Scan for the cell matching the given text and deliver its [x, y] coordinate at center. 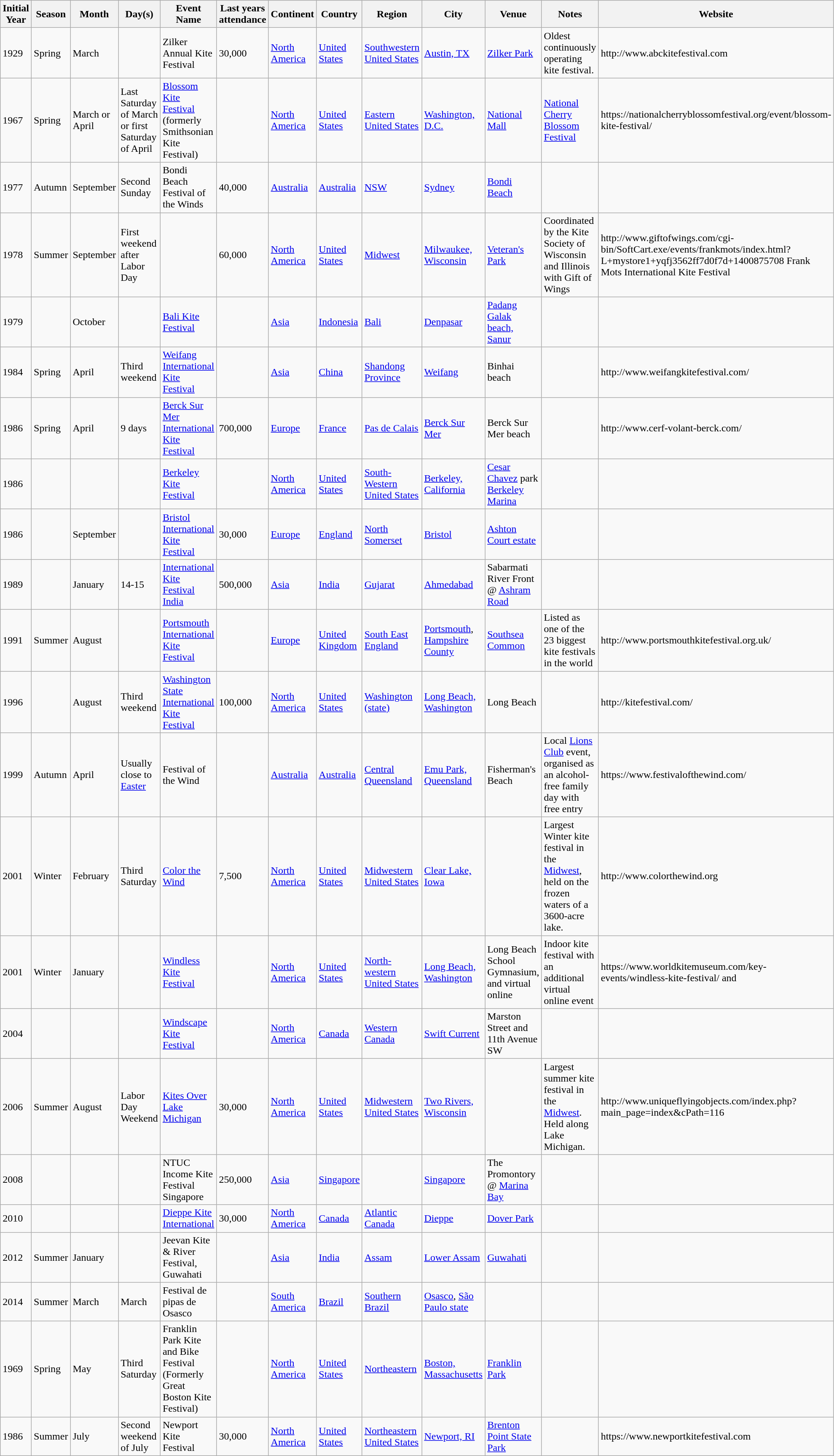
July [94, 1436]
Bondi Beach [513, 187]
National Cherry Blossom Festival [570, 120]
Indoor kite festival with an additional virtual online event [570, 972]
500,000 [243, 584]
Bristol International Kite Festival [188, 534]
Continent [292, 14]
Local Lions Club event, organised as an alcohol-free family day with free entry [570, 775]
Milwaukee, Wisconsin [453, 255]
Month [94, 14]
http://www.uniqueflyingobjects.com/index.php?main_page=index&cPath=116 [716, 1106]
Denpasar [453, 322]
South America [292, 1302]
Gujarat [392, 584]
Shandong Province [392, 372]
2004 [16, 1034]
Portsmouth, Hampshire County [453, 640]
1967 [16, 120]
Bondi Beach Festival of the Winds [188, 187]
Franklin Park [513, 1369]
City [453, 14]
Second weekend of July [139, 1436]
Windless Kite Festival [188, 972]
Event Name [188, 14]
Brazil [339, 1302]
1969 [16, 1369]
Coordinated by the Kite Society of Wisconsin and Illinois with Gift of Wings [570, 255]
Labor Day Weekend [139, 1106]
Initial Year [16, 14]
Berkeley, California [453, 484]
Franklin Park Kite and Bike Festival (Formerly Great Boston Kite Festival) [188, 1369]
Washington, D.C. [453, 120]
Fisherman's Beach [513, 775]
Long Beach [513, 702]
Sabarmati River Front @ Ashram Road [513, 584]
Western Canada [392, 1034]
Swift Current [453, 1034]
Clear Lake, Iowa [453, 876]
Weifang International Kite Festival [188, 372]
China [339, 372]
Notes [570, 14]
1929 [16, 53]
1999 [16, 775]
Padang Galak beach, Sanur [513, 322]
Central Queensland [392, 775]
100,000 [243, 702]
NTUC Income Kite Festival Singapore [188, 1180]
Berck Sur Mer beach [513, 428]
60,000 [243, 255]
National Mall [513, 120]
Last years attendance [243, 14]
Lower Assam [453, 1257]
Boston, Massachusetts [453, 1369]
https://www.worldkitemuseum.com/key-events/windless-kite-festival/ and [716, 972]
Northeastern [392, 1369]
October [94, 322]
Bali Kite Festival [188, 322]
Festival de pipas de Osasco [188, 1302]
NSW [392, 187]
Newport, RI [453, 1436]
1989 [16, 584]
Color the Wind [188, 876]
Osasco, São Paulo state [453, 1302]
Pas de Calais [392, 428]
2006 [16, 1106]
Oldest continuously operating kite festival. [570, 53]
Largest summer kite festival in the Midwest. Held along Lake Michigan. [570, 1106]
Indonesia [339, 322]
1991 [16, 640]
Austin, TX [453, 53]
North-western United States [392, 972]
Usually close to Easter [139, 775]
Northeastern United States [392, 1436]
9 days [139, 428]
Marston Street and 11th Avenue SW [513, 1034]
Cesar Chavez park Berkeley Marina [513, 484]
February [94, 876]
14-15 [139, 584]
Dover Park [513, 1219]
https://nationalcherryblossomfestival.org/event/blossom-kite-festival/ [716, 120]
France [339, 428]
Long Beach School Gymnasium, and virtual online [513, 972]
Bristol [453, 534]
1984 [16, 372]
Dieppe Kite International [188, 1219]
Day(s) [139, 14]
Country [339, 14]
Portsmouth International Kite Festival [188, 640]
Berck Sur Mer International Kite Festival [188, 428]
Zilker Annual Kite Festival [188, 53]
http://www.abckitefestival.com [716, 53]
2012 [16, 1257]
Last Saturday of March or first Saturday of April [139, 120]
Ahmedabad [453, 584]
Guwahati [513, 1257]
First weekend after Labor Day [139, 255]
Jeevan Kite & River Festival, Guwahati [188, 1257]
Dieppe [453, 1219]
Washington (state) [392, 702]
1977 [16, 187]
Ashton Court estate [513, 534]
Atlantic Canada [392, 1219]
Website [716, 14]
1996 [16, 702]
March or April [94, 120]
http://www.portsmouthkitefestival.org.uk/ [716, 640]
North Somerset [392, 534]
Weifang [453, 372]
Southwestern United States [392, 53]
May [94, 1369]
Sydney [453, 187]
Emu Park, Queensland [453, 775]
1978 [16, 255]
Binhai beach [513, 372]
1979 [16, 322]
Brenton Point State Park [513, 1436]
United Kingdom [339, 640]
Washington State International Kite Festival [188, 702]
Veteran's Park [513, 255]
Blossom Kite Festival (formerly Smithsonian Kite Festival) [188, 120]
https://www.festivalofthewind.com/ [716, 775]
Two Rivers, Wisconsin [453, 1106]
Listed as one of the 23 biggest kite festivals in the world [570, 640]
Berck Sur Mer [453, 428]
Newport Kite Festival [188, 1436]
Zilker Park [513, 53]
700,000 [243, 428]
Southsea Common [513, 640]
Venue [513, 14]
Windscape Kite Festival [188, 1034]
250,000 [243, 1180]
Season [51, 14]
http://www.weifangkitefestival.com/ [716, 372]
The Promontory @ Marina Bay [513, 1180]
South East England [392, 640]
Berkeley Kite Festival [188, 484]
Bali [392, 322]
2010 [16, 1219]
Eastern United States [392, 120]
Midwest [392, 255]
2008 [16, 1180]
40,000 [243, 187]
http://www.colorthewind.org [716, 876]
http://www.cerf-volant-berck.com/ [716, 428]
2014 [16, 1302]
Southern Brazil [392, 1302]
South-Western United States [392, 484]
Second Sunday [139, 187]
International Kite Festival India [188, 584]
Festival of the Wind [188, 775]
England [339, 534]
Kites Over Lake Michigan [188, 1106]
http://kitefestival.com/ [716, 702]
7,500 [243, 876]
Assam [392, 1257]
https://www.newportkitefestival.com [716, 1436]
Region [392, 14]
Largest Winter kite festival in the Midwest, held on the frozen waters of a 3600-acre lake. [570, 876]
